Identify which cell holds the provided text, then report its [x, y] central coordinate. 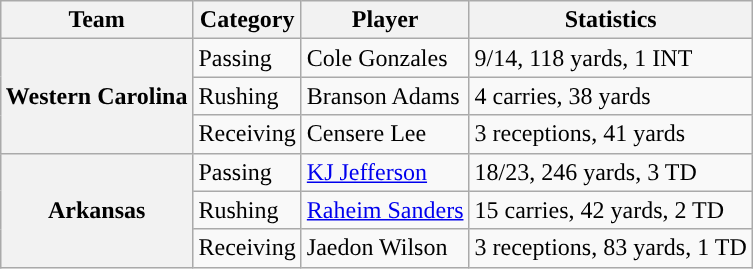
Arkansas [96, 210]
9/14, 118 yards, 1 INT [610, 58]
Player [385, 20]
KJ Jefferson [385, 172]
Category [247, 20]
3 receptions, 83 yards, 1 TD [610, 248]
Branson Adams [385, 96]
Raheim Sanders [385, 210]
3 receptions, 41 yards [610, 134]
Jaedon Wilson [385, 248]
Western Carolina [96, 96]
18/23, 246 yards, 3 TD [610, 172]
Team [96, 20]
15 carries, 42 yards, 2 TD [610, 210]
Censere Lee [385, 134]
Cole Gonzales [385, 58]
4 carries, 38 yards [610, 96]
Statistics [610, 20]
